Output the [X, Y] coordinate of the center of the cell containing the given text.  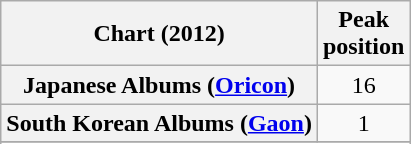
1 [363, 123]
Peakposition [363, 34]
16 [363, 85]
Japanese Albums (Oricon) [160, 85]
South Korean Albums (Gaon) [160, 123]
Chart (2012) [160, 34]
